Identify which cell holds the provided text, then report its [X, Y] central coordinate. 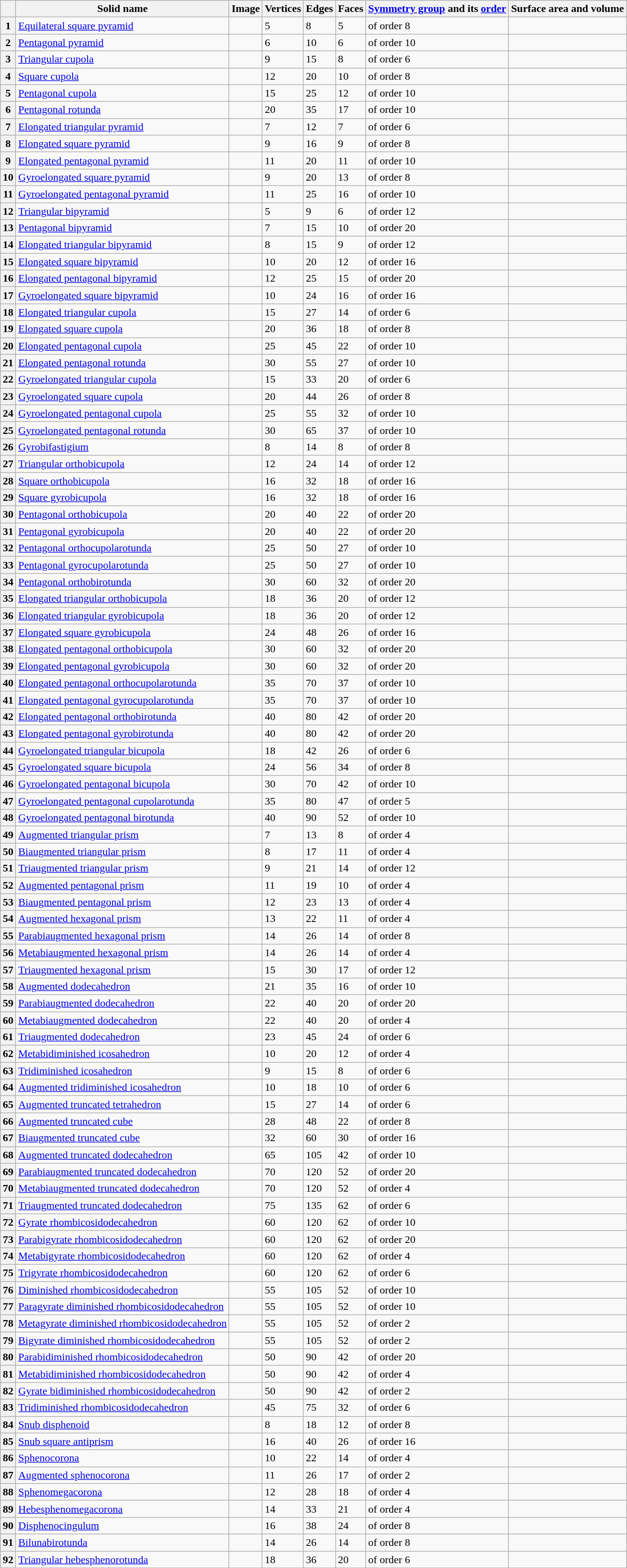
Triangular hebesphenorotunda [123, 1559]
Augmented sphenocorona [123, 1475]
72 [8, 1222]
Metabidiminished rhombicosidodecahedron [123, 1374]
Surface area and volume [568, 9]
77 [8, 1307]
Augmented pentagonal prism [123, 885]
Gyroelongated pentagonal bicupola [123, 784]
2 [8, 43]
Parabidiminished rhombicosidodecahedron [123, 1357]
Gyroelongated triangular cupola [123, 379]
84 [8, 1425]
92 [8, 1559]
Metabidiminished icosahedron [123, 1054]
63 [8, 1071]
Elongated pentagonal cupola [123, 346]
64 [8, 1088]
Triaugmented truncated dodecahedron [123, 1205]
Elongated pentagonal gyrobicupola [123, 666]
Gyroelongated pentagonal birotunda [123, 818]
43 [8, 733]
Tridiminished rhombicosidodecahedron [123, 1408]
Biaugmented truncated cube [123, 1138]
Solid name [123, 9]
49 [8, 835]
Vertices [283, 9]
Square orthobicupola [123, 480]
Gyroelongated square bicupola [123, 767]
71 [8, 1205]
Sphenomegacorona [123, 1492]
Metabiaugmented hexagonal prism [123, 952]
Triangular bipyramid [123, 211]
Augmented tridiminished icosahedron [123, 1088]
86 [8, 1458]
61 [8, 1037]
Elongated triangular orthobicupola [123, 599]
Image [245, 9]
135 [319, 1205]
Gyroelongated triangular bicupola [123, 751]
Faces [351, 9]
Bilunabirotunda [123, 1542]
Parabiaugmented truncated dodecahedron [123, 1172]
Metabiaugmented truncated dodecahedron [123, 1189]
Gyroelongated pentagonal rotunda [123, 430]
Triangular orthobicupola [123, 464]
Augmented triangular prism [123, 835]
1 [8, 26]
Elongated square gyrobicupola [123, 632]
Gyrobifastigium [123, 447]
81 [8, 1374]
Pentagonal gyrocupolarotunda [123, 565]
Pentagonal pyramid [123, 43]
4 [8, 76]
Parabigyrate rhombicosidodecahedron [123, 1239]
3 [8, 59]
Elongated pentagonal orthocupolarotunda [123, 683]
89 [8, 1509]
Sphenocorona [123, 1458]
Trigyrate rhombicosidodecahedron [123, 1273]
Augmented truncated dodecahedron [123, 1155]
Hebesphenomegacorona [123, 1509]
Diminished rhombicosidodecahedron [123, 1290]
Edges [319, 9]
68 [8, 1155]
Pentagonal rotunda [123, 110]
Pentagonal orthocupolarotunda [123, 548]
of order 5 [437, 801]
Gyrate bidiminished rhombicosidodecahedron [123, 1391]
Parabiaugmented dodecahedron [123, 1003]
Snub square antiprism [123, 1441]
87 [8, 1475]
69 [8, 1172]
91 [8, 1542]
Metagyrate diminished rhombicosidodecahedron [123, 1324]
Elongated pentagonal bipyramid [123, 279]
85 [8, 1441]
Elongated pentagonal orthobicupola [123, 649]
Elongated triangular bipyramid [123, 245]
Gyroelongated pentagonal cupolarotunda [123, 801]
Snub disphenoid [123, 1425]
Biaugmented triangular prism [123, 852]
79 [8, 1340]
Augmented hexagonal prism [123, 919]
Metabigyrate rhombicosidodecahedron [123, 1256]
31 [8, 531]
Parabiaugmented hexagonal prism [123, 936]
Augmented truncated tetrahedron [123, 1104]
73 [8, 1239]
76 [8, 1290]
Pentagonal orthobicupola [123, 515]
58 [8, 986]
Elongated pentagonal orthobirotunda [123, 716]
Gyroelongated square bipyramid [123, 295]
59 [8, 1003]
Gyrate rhombicosidodecahedron [123, 1222]
Triangular cupola [123, 59]
Pentagonal bipyramid [123, 228]
66 [8, 1121]
Tridiminished icosahedron [123, 1071]
Triaugmented dodecahedron [123, 1037]
Gyroelongated pentagonal pyramid [123, 194]
Symmetry group and its order [437, 9]
Elongated triangular gyrobicupola [123, 616]
54 [8, 919]
51 [8, 868]
Biaugmented pentagonal prism [123, 902]
Gyroelongated square pyramid [123, 177]
Elongated square cupola [123, 329]
Gyroelongated square cupola [123, 396]
74 [8, 1256]
Paragyrate diminished rhombicosidodecahedron [123, 1307]
Gyroelongated pentagonal cupola [123, 413]
46 [8, 784]
67 [8, 1138]
Square cupola [123, 76]
Equilateral square pyramid [123, 26]
88 [8, 1492]
Elongated pentagonal pyramid [123, 160]
41 [8, 700]
78 [8, 1324]
Elongated pentagonal gyrobirotunda [123, 733]
Bigyrate diminished rhombicosidodecahedron [123, 1340]
Elongated square pyramid [123, 143]
Triaugmented triangular prism [123, 868]
Elongated triangular cupola [123, 312]
Pentagonal orthobirotunda [123, 582]
29 [8, 498]
83 [8, 1408]
Triaugmented hexagonal prism [123, 969]
Elongated pentagonal gyrocupolarotunda [123, 700]
53 [8, 902]
82 [8, 1391]
Pentagonal cupola [123, 93]
Augmented truncated cube [123, 1121]
Augmented dodecahedron [123, 986]
Metabiaugmented dodecahedron [123, 1020]
Square gyrobicupola [123, 498]
39 [8, 666]
Elongated square bipyramid [123, 262]
57 [8, 969]
Elongated pentagonal rotunda [123, 363]
Disphenocingulum [123, 1525]
Pentagonal gyrobicupola [123, 531]
Elongated triangular pyramid [123, 127]
